Identify which cell holds the provided text, then report its (X, Y) central coordinate. 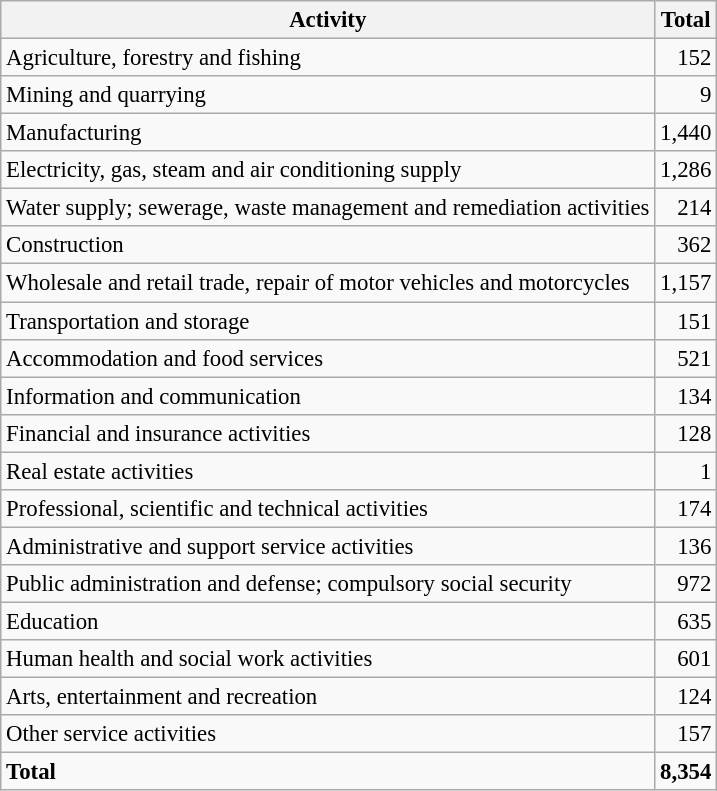
1,286 (686, 170)
Human health and social work activities (328, 659)
174 (686, 509)
9 (686, 95)
Transportation and storage (328, 321)
157 (686, 734)
151 (686, 321)
Agriculture, forestry and fishing (328, 58)
Construction (328, 245)
Arts, entertainment and recreation (328, 697)
128 (686, 433)
134 (686, 396)
362 (686, 245)
Electricity, gas, steam and air conditioning supply (328, 170)
Mining and quarrying (328, 95)
Wholesale and retail trade, repair of motor vehicles and motorcycles (328, 283)
124 (686, 697)
Accommodation and food services (328, 358)
Financial and insurance activities (328, 433)
214 (686, 208)
Information and communication (328, 396)
Real estate activities (328, 471)
8,354 (686, 772)
Professional, scientific and technical activities (328, 509)
Water supply; sewerage, waste management and remediation activities (328, 208)
Administrative and support service activities (328, 546)
Public administration and defense; compulsory social security (328, 584)
635 (686, 621)
972 (686, 584)
1,157 (686, 283)
Manufacturing (328, 133)
1 (686, 471)
136 (686, 546)
Education (328, 621)
601 (686, 659)
521 (686, 358)
Other service activities (328, 734)
Activity (328, 20)
1,440 (686, 133)
152 (686, 58)
